Find where the given text appears and provide that cell's center as [x, y] coordinate. 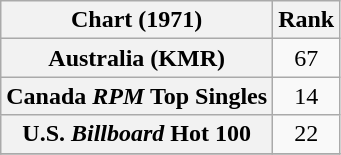
67 [306, 58]
Rank [306, 20]
U.S. Billboard Hot 100 [137, 134]
22 [306, 134]
Canada RPM Top Singles [137, 96]
14 [306, 96]
Australia (KMR) [137, 58]
Chart (1971) [137, 20]
